For the text-containing cell, return its midpoint in (x, y) coordinate format. 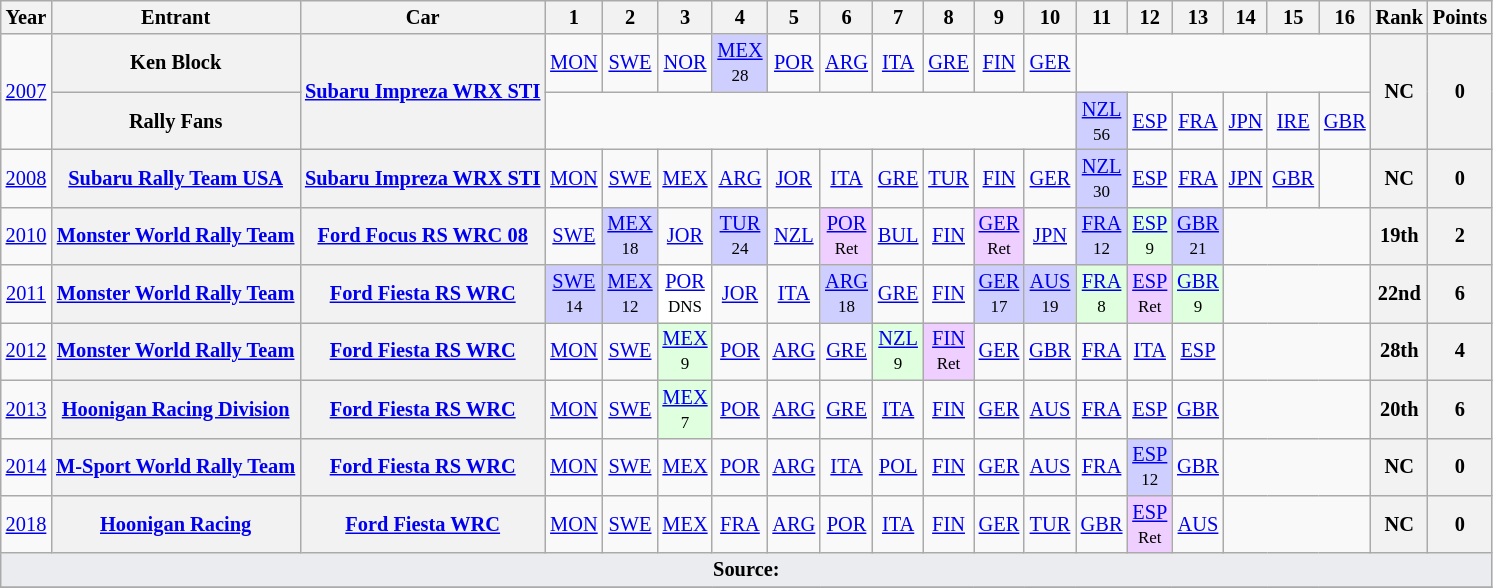
ARG18 (846, 294)
ESP12 (1150, 467)
2008 (26, 178)
IRE (1293, 121)
Rank (1400, 17)
28th (1400, 351)
GERRet (999, 236)
NZL (794, 236)
14 (1246, 17)
Ken Block (176, 63)
FINRet (948, 351)
7 (898, 17)
Car (422, 17)
5 (794, 17)
2012 (26, 351)
12 (1150, 17)
22nd (1400, 294)
16 (1345, 17)
Entrant (176, 17)
2011 (26, 294)
MEX7 (684, 409)
MEX28 (740, 63)
MEX9 (684, 351)
NZL56 (1102, 121)
2018 (26, 524)
MEX12 (630, 294)
GBR9 (1198, 294)
NZL30 (1102, 178)
PORRet (846, 236)
20th (1400, 409)
Ford Focus RS WRC 08 (422, 236)
13 (1198, 17)
2014 (26, 467)
Rally Fans (176, 121)
POL (898, 467)
10 (1050, 17)
15 (1293, 17)
3 (684, 17)
FRA8 (1102, 294)
11 (1102, 17)
19th (1400, 236)
FRA12 (1102, 236)
MEX18 (630, 236)
GER17 (999, 294)
ESP9 (1150, 236)
BUL (898, 236)
Points (1460, 17)
Source: (746, 570)
AUS19 (1050, 294)
GBR21 (1198, 236)
2007 (26, 92)
Subaru Rally Team USA (176, 178)
2013 (26, 409)
1 (574, 17)
8 (948, 17)
Hoonigan Racing Division (176, 409)
PORDNS (684, 294)
9 (999, 17)
TUR24 (740, 236)
Year (26, 17)
Ford Fiesta WRC (422, 524)
NOR (684, 63)
M-Sport World Rally Team (176, 467)
2010 (26, 236)
NZL9 (898, 351)
Hoonigan Racing (176, 524)
SWE14 (574, 294)
